Extract the (x, y) coordinate from the center of the cell holding the provided text.  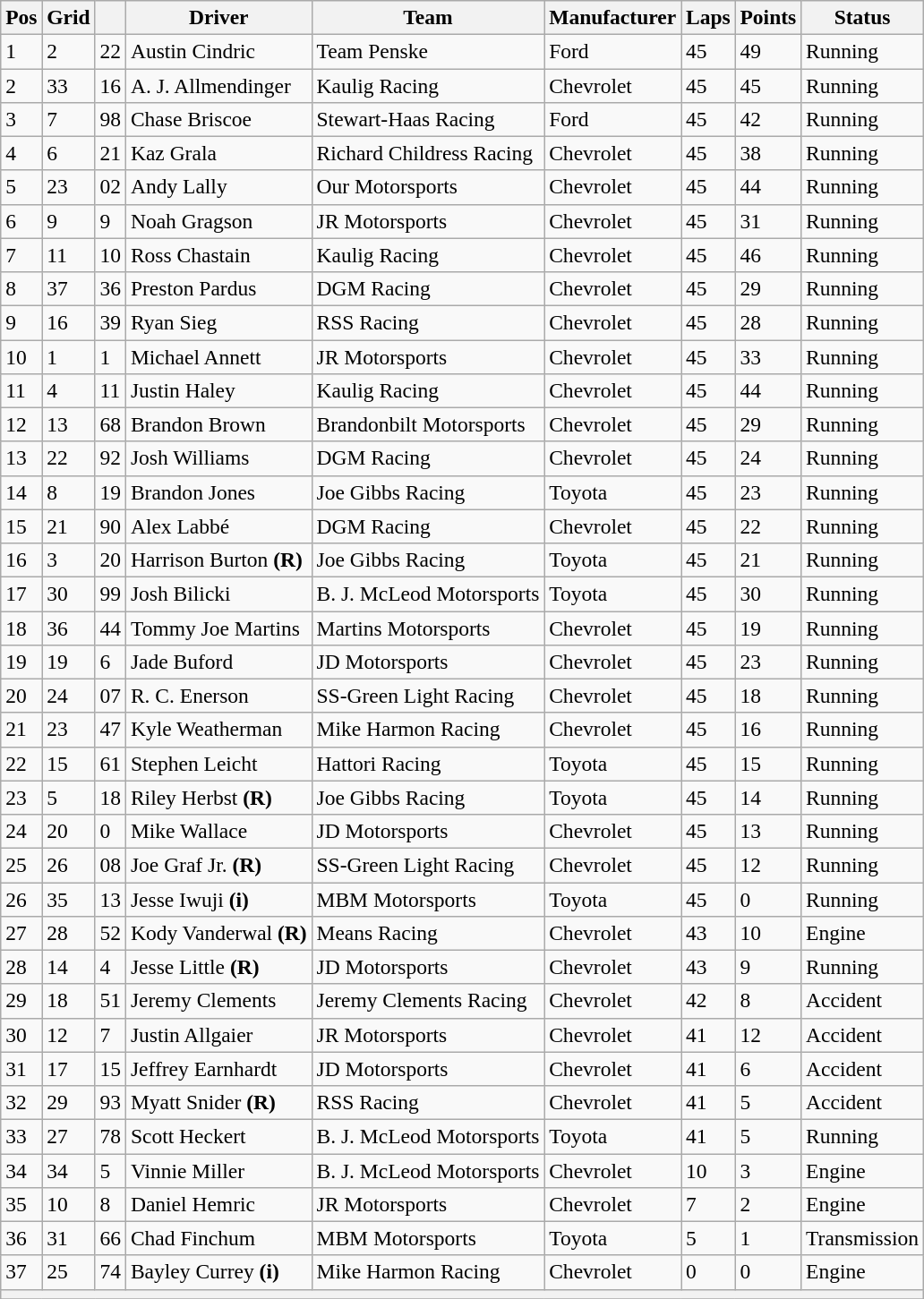
Justin Haley (218, 390)
66 (110, 1238)
Mike Wallace (218, 831)
93 (110, 1102)
Preston Pardus (218, 288)
Michael Annett (218, 356)
Kyle Weatherman (218, 730)
Jesse Iwuji (i) (218, 899)
90 (110, 526)
Joe Graf Jr. (R) (218, 865)
Driver (218, 17)
Kaz Grala (218, 153)
02 (110, 187)
Justin Allgaier (218, 1035)
Vinnie Miller (218, 1170)
Team (428, 17)
46 (768, 255)
A. J. Allmendinger (218, 85)
Scott Heckert (218, 1136)
Jeremy Clements Racing (428, 1001)
Jesse Little (R) (218, 967)
Ross Chastain (218, 255)
92 (110, 458)
Grid (68, 17)
Myatt Snider (R) (218, 1102)
Andy Lally (218, 187)
Martins Motorsports (428, 628)
Richard Childress Racing (428, 153)
74 (110, 1272)
Hattori Racing (428, 764)
07 (110, 696)
Josh Williams (218, 458)
39 (110, 322)
Chad Finchum (218, 1238)
Our Motorsports (428, 187)
38 (768, 153)
Jeremy Clements (218, 1001)
Team Penske (428, 51)
Brandonbilt Motorsports (428, 424)
08 (110, 865)
Stewart-Haas Racing (428, 119)
61 (110, 764)
Pos (21, 17)
R. C. Enerson (218, 696)
Brandon Brown (218, 424)
Chase Briscoe (218, 119)
Tommy Joe Martins (218, 628)
Noah Gragson (218, 221)
47 (110, 730)
51 (110, 1001)
Alex Labbé (218, 526)
Laps (709, 17)
Status (863, 17)
52 (110, 933)
Kody Vanderwal (R) (218, 933)
78 (110, 1136)
Daniel Hemric (218, 1204)
Ryan Sieg (218, 322)
Points (768, 17)
Josh Bilicki (218, 594)
Jade Buford (218, 662)
Riley Herbst (R) (218, 798)
49 (768, 51)
Transmission (863, 1238)
Manufacturer (612, 17)
68 (110, 424)
Brandon Jones (218, 492)
Austin Cindric (218, 51)
Stephen Leicht (218, 764)
Means Racing (428, 933)
Bayley Currey (i) (218, 1272)
99 (110, 594)
32 (21, 1102)
98 (110, 119)
Jeffrey Earnhardt (218, 1069)
Harrison Burton (R) (218, 560)
